Output the [x, y] coordinate of the center of the cell containing the given text.  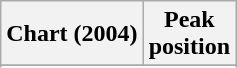
Peakposition [189, 34]
Chart (2004) [72, 34]
